Extract the [x, y] coordinate from the center of the cell holding the provided text.  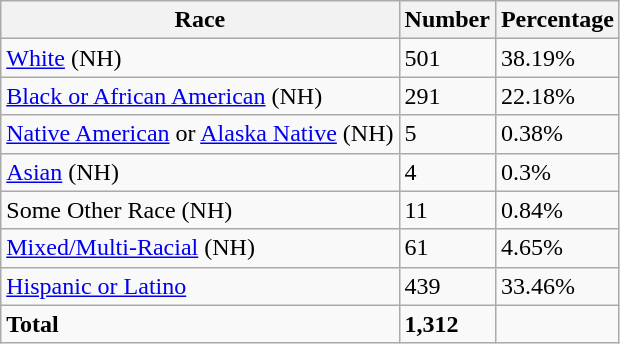
0.84% [557, 210]
Mixed/Multi-Racial (NH) [200, 248]
501 [447, 58]
0.38% [557, 134]
Race [200, 20]
Total [200, 324]
Native American or Alaska Native (NH) [200, 134]
Hispanic or Latino [200, 286]
Asian (NH) [200, 172]
61 [447, 248]
4 [447, 172]
5 [447, 134]
1,312 [447, 324]
22.18% [557, 96]
Some Other Race (NH) [200, 210]
38.19% [557, 58]
Number [447, 20]
4.65% [557, 248]
Black or African American (NH) [200, 96]
0.3% [557, 172]
Percentage [557, 20]
439 [447, 286]
White (NH) [200, 58]
291 [447, 96]
33.46% [557, 286]
11 [447, 210]
